Scan for the cell matching the given text and deliver its [X, Y] coordinate at center. 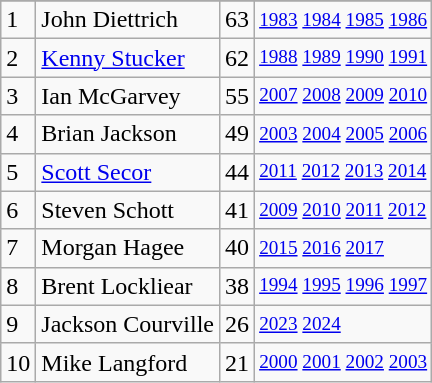
Morgan Hagee [128, 248]
49 [238, 134]
2023 2024 [344, 324]
6 [18, 210]
55 [238, 96]
Steven Schott [128, 210]
Ian McGarvey [128, 96]
63 [238, 20]
4 [18, 134]
21 [238, 362]
5 [18, 172]
1983 1984 1985 1986 [344, 20]
26 [238, 324]
John Diettrich [128, 20]
3 [18, 96]
7 [18, 248]
2003 2004 2005 2006 [344, 134]
44 [238, 172]
2009 2010 2011 2012 [344, 210]
1 [18, 20]
8 [18, 286]
Brent Lockliear [128, 286]
9 [18, 324]
40 [238, 248]
2000 2001 2002 2003 [344, 362]
41 [238, 210]
Jackson Courville [128, 324]
2007 2008 2009 2010 [344, 96]
Kenny Stucker [128, 58]
10 [18, 362]
1994 1995 1996 1997 [344, 286]
62 [238, 58]
2015 2016 2017 [344, 248]
2 [18, 58]
Brian Jackson [128, 134]
Mike Langford [128, 362]
2011 2012 2013 2014 [344, 172]
Scott Secor [128, 172]
1988 1989 1990 1991 [344, 58]
38 [238, 286]
